Search for the cell housing the specified text and yield its [X, Y] center coordinate. 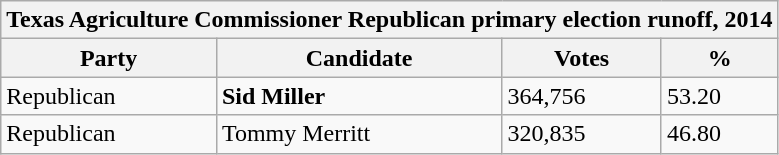
Tommy Merritt [358, 134]
Texas Agriculture Commissioner Republican primary election runoff, 2014 [390, 20]
% [720, 58]
46.80 [720, 134]
Party [109, 58]
Candidate [358, 58]
364,756 [582, 96]
Sid Miller [358, 96]
Votes [582, 58]
320,835 [582, 134]
53.20 [720, 96]
